Search for the cell housing the specified text and yield its [X, Y] center coordinate. 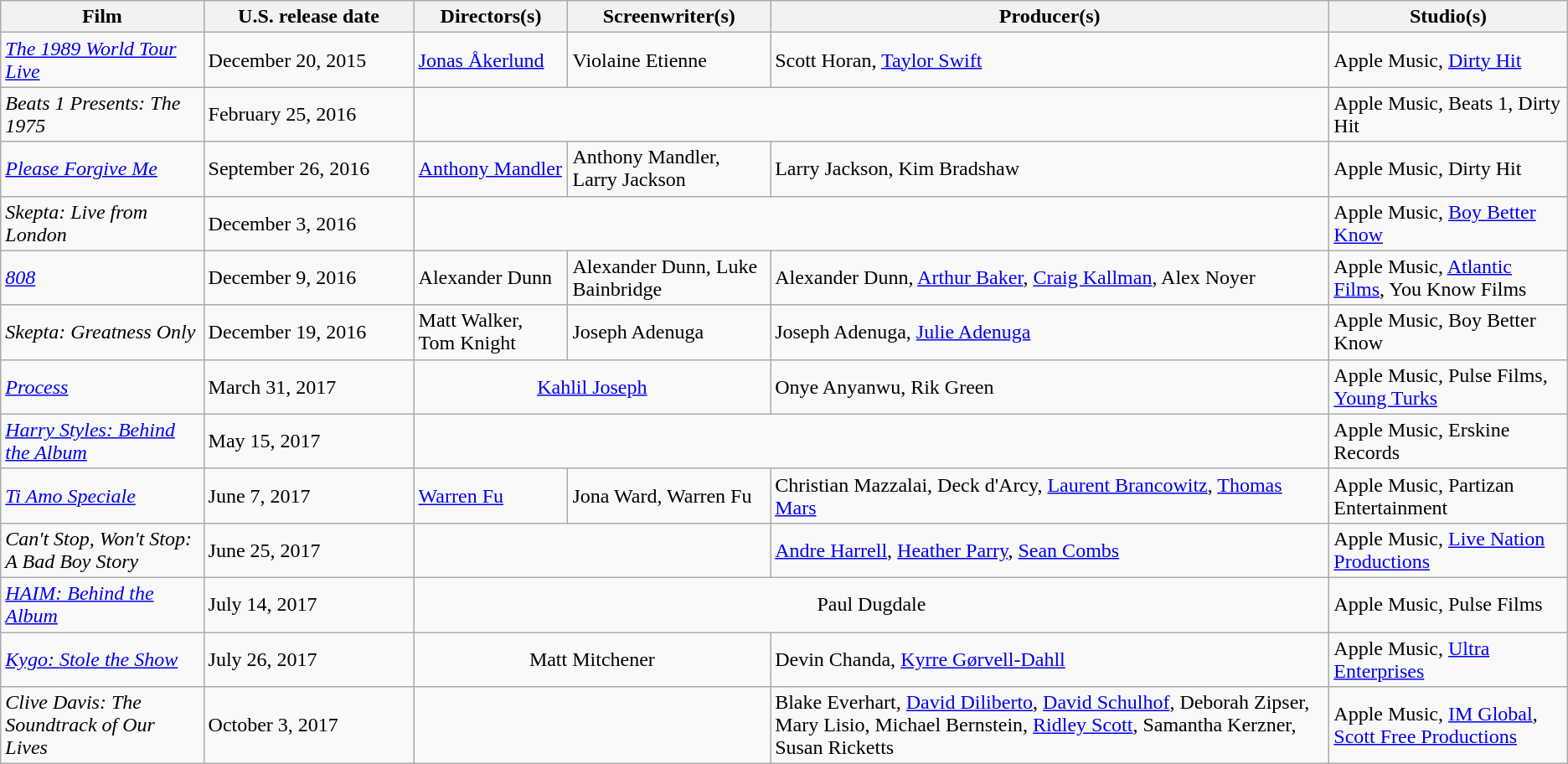
Scott Horan, Taylor Swift [1050, 60]
Film [102, 17]
Jonas Åkerlund [491, 60]
Paul Dugdale [871, 605]
Apple Music, Live Nation Productions [1448, 550]
Violaine Etienne [669, 60]
Onye Anyanwu, Rik Green [1050, 387]
Screenwriter(s) [669, 17]
October 3, 2017 [308, 725]
Beats 1 Presents: The 1975 [102, 114]
Process [102, 387]
The 1989 World Tour Live [102, 60]
Anthony Mandler, Larry Jackson [669, 169]
July 14, 2017 [308, 605]
Jona Ward, Warren Fu [669, 496]
December 20, 2015 [308, 60]
808 [102, 278]
Andre Harrell, Heather Parry, Sean Combs [1050, 550]
Apple Music, Pulse Films, Young Turks [1448, 387]
September 26, 2016 [308, 169]
Apple Music, Ultra Enterprises [1448, 658]
Alexander Dunn, Arthur Baker, Craig Kallman, Alex Noyer [1050, 278]
Apple Music, Pulse Films [1448, 605]
Producer(s) [1050, 17]
Apple Music, Beats 1, Dirty Hit [1448, 114]
Christian Mazzalai, Deck d'Arcy, Laurent Brancowitz, Thomas Mars [1050, 496]
Warren Fu [491, 496]
Joseph Adenuga, Julie Adenuga [1050, 332]
Please Forgive Me [102, 169]
Apple Music, IM Global, Scott Free Productions [1448, 725]
February 25, 2016 [308, 114]
Apple Music, Partizan Entertainment [1448, 496]
Kygo: Stole the Show [102, 658]
Blake Everhart, David Diliberto, David Schulhof, Deborah Zipser, Mary Lisio, Michael Bernstein, Ridley Scott, Samantha Kerzner, Susan Ricketts [1050, 725]
Apple Music, Erskine Records [1448, 441]
Skepta: Live from London [102, 223]
Alexander Dunn, Luke Bainbridge [669, 278]
Matt Walker, Tom Knight [491, 332]
HAIM: Behind the Album [102, 605]
Joseph Adenuga [669, 332]
December 9, 2016 [308, 278]
Studio(s) [1448, 17]
Alexander Dunn [491, 278]
Can't Stop, Won't Stop: A Bad Boy Story [102, 550]
Anthony Mandler [491, 169]
March 31, 2017 [308, 387]
June 25, 2017 [308, 550]
December 3, 2016 [308, 223]
December 19, 2016 [308, 332]
Matt Mitchener [592, 658]
Larry Jackson, Kim Bradshaw [1050, 169]
Clive Davis: The Soundtrack of Our Lives [102, 725]
U.S. release date [308, 17]
May 15, 2017 [308, 441]
Harry Styles: Behind the Album [102, 441]
Directors(s) [491, 17]
Ti Amo Speciale [102, 496]
Kahlil Joseph [592, 387]
June 7, 2017 [308, 496]
Apple Music, Atlantic Films, You Know Films [1448, 278]
July 26, 2017 [308, 658]
Skepta: Greatness Only [102, 332]
Devin Chanda, Kyrre Gørvell-Dahll [1050, 658]
